Detect which cell encompasses the target text, then output its (X, Y) center coordinate. 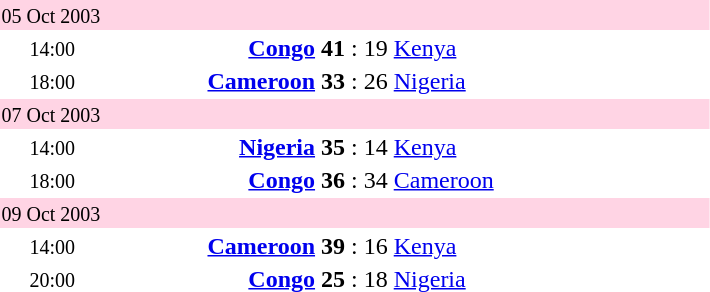
07 Oct 2003 (354, 114)
39 : 16 (355, 246)
09 Oct 2003 (354, 213)
36 : 34 (355, 180)
05 Oct 2003 (354, 15)
35 : 14 (355, 147)
41 : 19 (355, 48)
33 : 26 (355, 81)
